Scan for the cell matching the given text and deliver its (X, Y) coordinate at center. 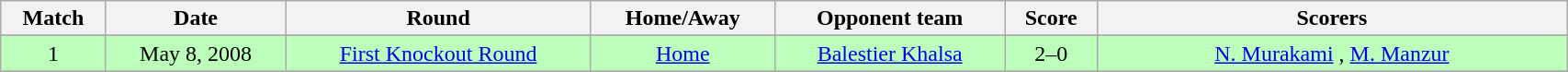
1 (53, 54)
2–0 (1051, 54)
Home/Away (682, 18)
May 8, 2008 (196, 54)
Scorers (1332, 18)
N. Murakami , M. Manzur (1332, 54)
Score (1051, 18)
Date (196, 18)
Balestier Khalsa (889, 54)
First Knockout Round (438, 54)
Round (438, 18)
Match (53, 18)
Home (682, 54)
Opponent team (889, 18)
